Return the (X, Y) coordinate for the center point of the cell that contains the specified text.  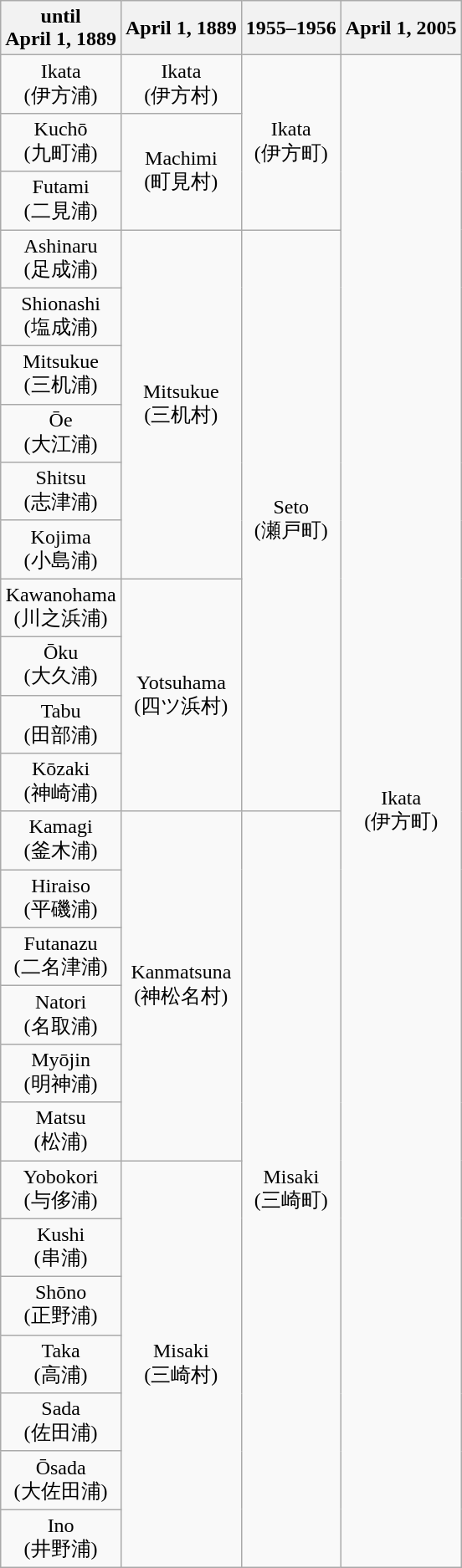
Sada(佐田浦) (61, 1422)
Seto(瀬戸町) (291, 520)
Futami(二見浦) (61, 201)
Kojima(小島浦) (61, 549)
Machimi(町見村) (181, 171)
Kōzaki(神崎浦) (61, 783)
Kanmatsuna(神松名村) (181, 985)
Shitsu(志津浦) (61, 492)
Kamagi(釜木浦) (61, 840)
Myōjin(明神浦) (61, 1073)
Taka(高浦) (61, 1364)
Ikata(伊方浦) (61, 84)
April 1, 1889 (181, 28)
Kushi(串浦) (61, 1248)
Kawanohama(川之浜浦) (61, 608)
Ino(井野浦) (61, 1539)
Natori(名取浦) (61, 1015)
Futanazu(二名津浦) (61, 957)
April 1, 2005 (401, 28)
Tabu(田部浦) (61, 724)
1955–1956 (291, 28)
Mitsukue(三机浦) (61, 375)
Yobokori(与侈浦) (61, 1190)
Yotsuhama(四ツ浜村) (181, 695)
Hiraiso(平磯浦) (61, 899)
Ikata(伊方村) (181, 84)
Matsu(松浦) (61, 1131)
Ōe(大江浦) (61, 433)
Shōno(正野浦) (61, 1306)
Mitsukue(三机村) (181, 403)
Kuchō(九町浦) (61, 142)
Ōsada(大佐田浦) (61, 1480)
Misaki(三崎村) (181, 1365)
Ashinaru(足成浦) (61, 258)
untilApril 1, 1889 (61, 28)
Shionashi(塩成浦) (61, 317)
Ōku(大久浦) (61, 666)
Misaki(三崎町) (291, 1189)
